Return (x, y) of the center of cell containing provided text 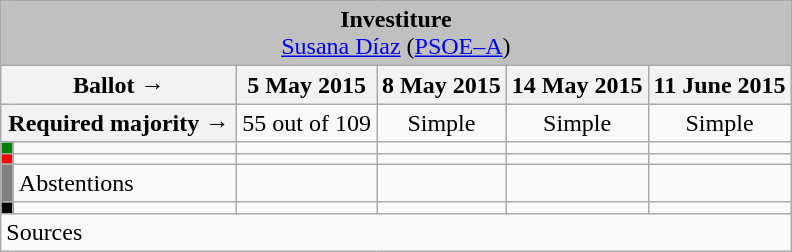
InvestitureSusana Díaz (PSOE–A) (396, 34)
55 out of 109 (307, 123)
Required majority → (119, 123)
11 June 2015 (720, 85)
Sources (396, 232)
Abstentions (125, 183)
14 May 2015 (577, 85)
5 May 2015 (307, 85)
Ballot → (119, 85)
8 May 2015 (442, 85)
